Extract the [X, Y] coordinate from the center of the cell holding the provided text.  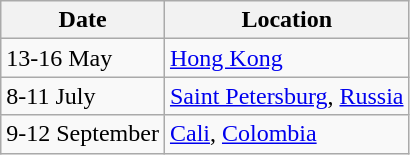
Cali, Colombia [286, 134]
Saint Petersburg, Russia [286, 96]
9-12 September [83, 134]
Hong Kong [286, 58]
Location [286, 20]
13-16 May [83, 58]
Date [83, 20]
8-11 July [83, 96]
